Identify which cell holds the provided text, then report its [X, Y] central coordinate. 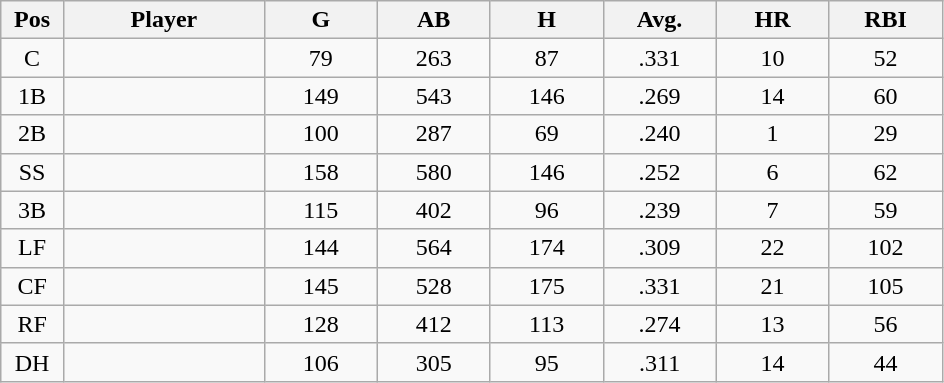
.252 [660, 172]
412 [434, 324]
3B [32, 210]
Avg. [660, 20]
87 [546, 58]
106 [320, 362]
AB [434, 20]
CF [32, 286]
29 [886, 134]
60 [886, 96]
100 [320, 134]
528 [434, 286]
21 [772, 286]
56 [886, 324]
59 [886, 210]
2B [32, 134]
22 [772, 248]
102 [886, 248]
C [32, 58]
Pos [32, 20]
RF [32, 324]
13 [772, 324]
.274 [660, 324]
96 [546, 210]
287 [434, 134]
113 [546, 324]
175 [546, 286]
62 [886, 172]
128 [320, 324]
543 [434, 96]
7 [772, 210]
145 [320, 286]
305 [434, 362]
LF [32, 248]
52 [886, 58]
174 [546, 248]
115 [320, 210]
H [546, 20]
79 [320, 58]
95 [546, 362]
10 [772, 58]
158 [320, 172]
144 [320, 248]
263 [434, 58]
DH [32, 362]
1B [32, 96]
RBI [886, 20]
.240 [660, 134]
69 [546, 134]
580 [434, 172]
HR [772, 20]
44 [886, 362]
149 [320, 96]
.311 [660, 362]
.269 [660, 96]
564 [434, 248]
SS [32, 172]
6 [772, 172]
105 [886, 286]
.239 [660, 210]
402 [434, 210]
G [320, 20]
.309 [660, 248]
1 [772, 134]
Player [164, 20]
